Pinpoint the cell where the given text exists, returning its (X, Y) midpoint coordinate. 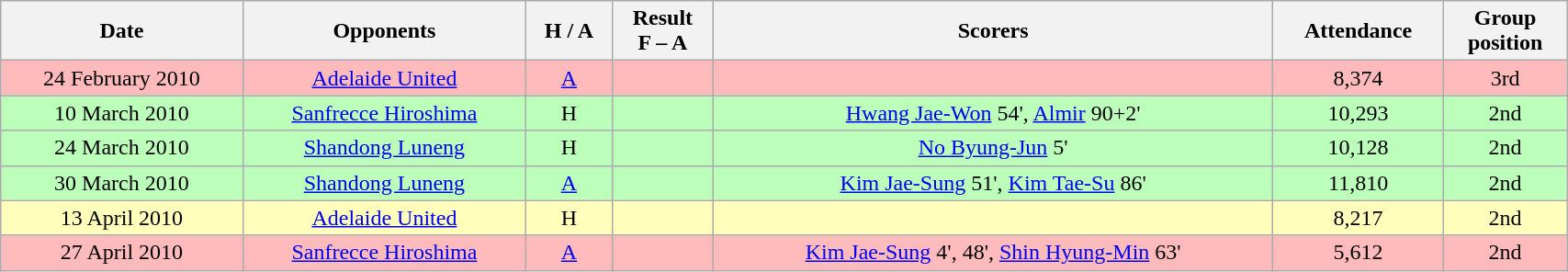
13 April 2010 (121, 218)
No Byung-Jun 5' (994, 148)
Opponents (384, 31)
24 February 2010 (121, 78)
Attendance (1359, 31)
10 March 2010 (121, 113)
10,128 (1359, 148)
Kim Jae-Sung 51', Kim Tae-Su 86' (994, 183)
Scorers (994, 31)
8,217 (1359, 218)
30 March 2010 (121, 183)
8,374 (1359, 78)
10,293 (1359, 113)
Hwang Jae-Won 54', Almir 90+2' (994, 113)
H / A (570, 31)
11,810 (1359, 183)
3rd (1506, 78)
Kim Jae-Sung 4', 48', Shin Hyung-Min 63' (994, 253)
27 April 2010 (121, 253)
5,612 (1359, 253)
ResultF – A (663, 31)
24 March 2010 (121, 148)
Date (121, 31)
Groupposition (1506, 31)
